For the text-containing cell, return its midpoint in (x, y) coordinate format. 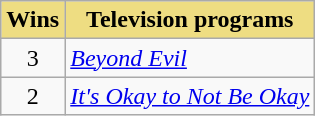
Television programs (190, 20)
It's Okay to Not Be Okay (190, 96)
3 (33, 58)
Beyond Evil (190, 58)
2 (33, 96)
Wins (33, 20)
